Return (x, y) of the center of cell containing provided text 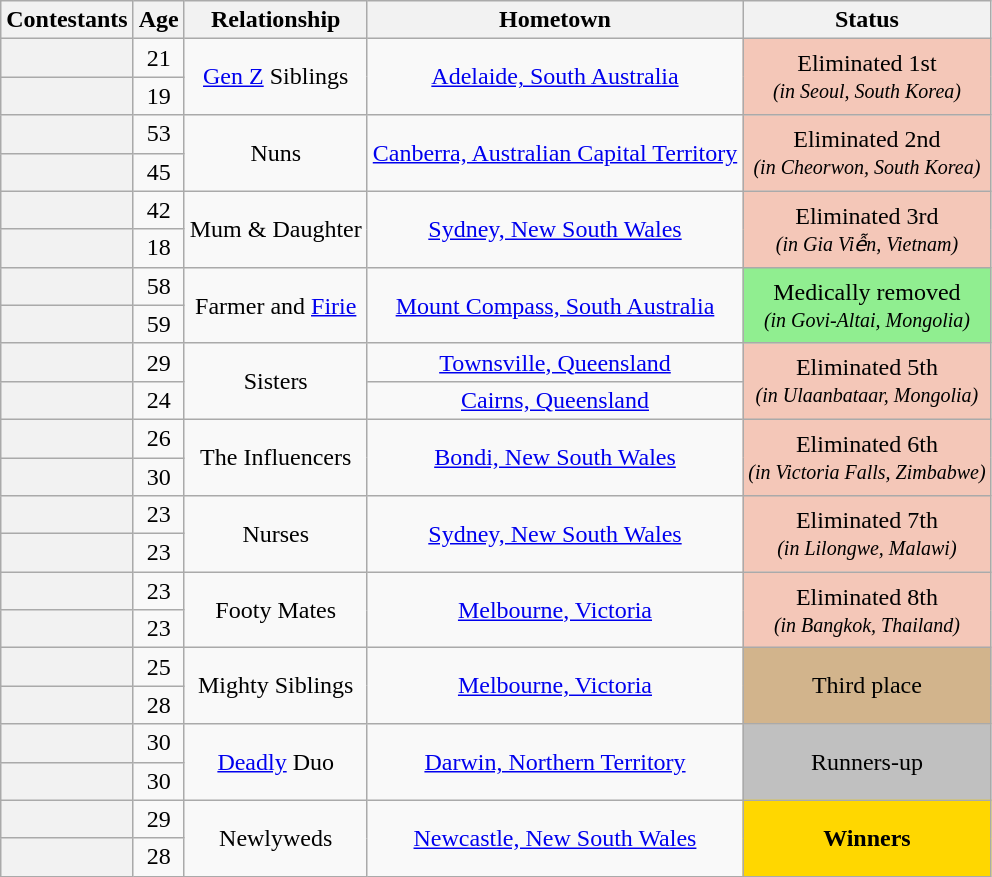
Adelaide, South Australia (554, 77)
Deadly Duo (276, 762)
Farmer and Firie (276, 305)
Winners (867, 838)
59 (158, 324)
58 (158, 286)
42 (158, 210)
Contestants (67, 20)
53 (158, 134)
Eliminated 2nd(in Cheorwon, South Korea) (867, 153)
Age (158, 20)
Eliminated 8th(in Bangkok, Thailand) (867, 610)
Hometown (554, 20)
Mum & Daughter (276, 229)
Runners-up (867, 762)
The Influencers (276, 457)
24 (158, 400)
Sisters (276, 381)
Nuns (276, 153)
Status (867, 20)
21 (158, 58)
19 (158, 96)
Eliminated 1st(in Seoul, South Korea) (867, 77)
Footy Mates (276, 610)
Mount Compass, South Australia (554, 305)
25 (158, 667)
Mighty Siblings (276, 686)
45 (158, 172)
18 (158, 248)
Cairns, Queensland (554, 400)
Newlyweds (276, 838)
Canberra, Australian Capital Territory (554, 153)
Relationship (276, 20)
Newcastle, New South Wales (554, 838)
Townsville, Queensland (554, 362)
Bondi, New South Wales (554, 457)
Nurses (276, 534)
Eliminated 3rd(in Gia Viễn, Vietnam) (867, 229)
Third place (867, 686)
Gen Z Siblings (276, 77)
Eliminated 7th(in Lilongwe, Malawi) (867, 534)
Eliminated 5th(in Ulaanbataar, Mongolia) (867, 381)
Darwin, Northern Territory (554, 762)
26 (158, 438)
Medically removed(in Govi-Altai, Mongolia) (867, 305)
Eliminated 6th(in Victoria Falls, Zimbabwe) (867, 457)
